Capture the cell that displays the provided text and extract its [X, Y] central coordinate. 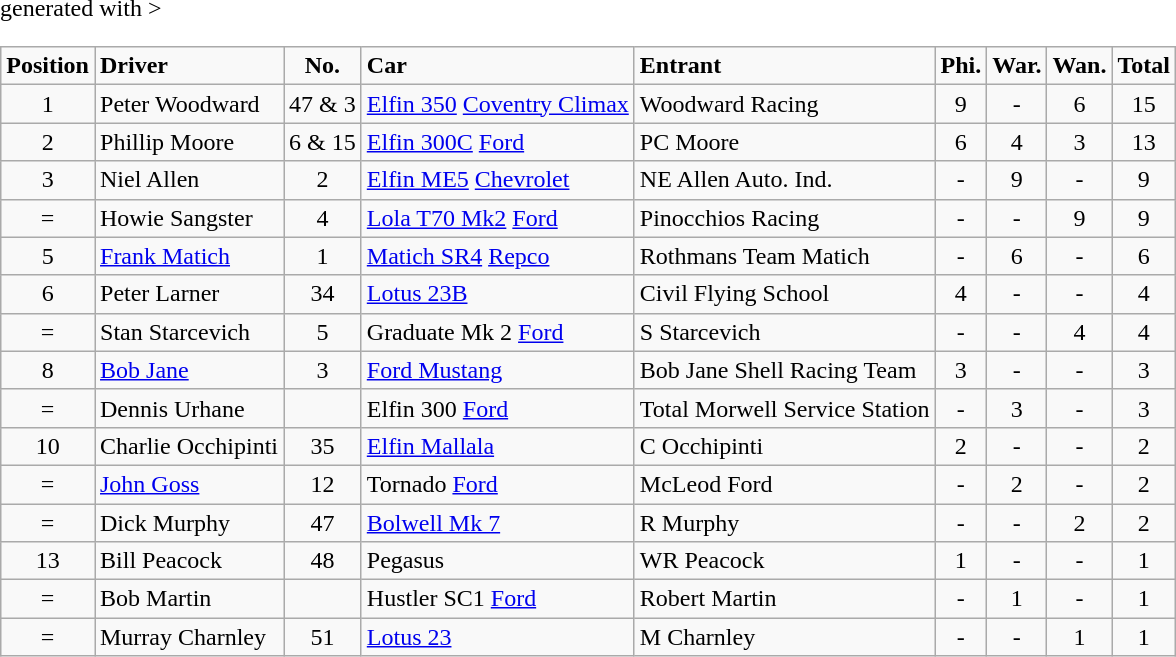
Bob Jane [188, 370]
Position [48, 66]
Lotus 23 [498, 637]
Frank Matich [188, 256]
WR Peacock [784, 561]
Robert Martin [784, 599]
S Starcevich [784, 332]
Civil Flying School [784, 294]
Driver [188, 66]
Tornado Ford [498, 484]
Dick Murphy [188, 523]
Bob Martin [188, 599]
Dennis Urhane [188, 408]
John Goss [188, 484]
Elfin 300C Ford [498, 142]
Peter Woodward [188, 104]
War. [1017, 66]
PC Moore [784, 142]
Howie Sangster [188, 218]
No. [323, 66]
Matich SR4 Repco [498, 256]
Elfin ME5 Chevrolet [498, 180]
34 [323, 294]
C Occhipinti [784, 446]
Pegasus [498, 561]
Stan Starcevich [188, 332]
Niel Allen [188, 180]
M Charnley [784, 637]
51 [323, 637]
Lola T70 Mk2 Ford [498, 218]
Charlie Occhipinti [188, 446]
15 [1144, 104]
Peter Larner [188, 294]
Wan. [1080, 66]
Hustler SC1 Ford [498, 599]
Elfin 350 Coventry Climax [498, 104]
47 & 3 [323, 104]
Bill Peacock [188, 561]
Ford Mustang [498, 370]
Elfin Mallala [498, 446]
McLeod Ford [784, 484]
48 [323, 561]
Phi. [961, 66]
Elfin 300 Ford [498, 408]
NE Allen Auto. Ind. [784, 180]
35 [323, 446]
Lotus 23B [498, 294]
Car [498, 66]
10 [48, 446]
Bob Jane Shell Racing Team [784, 370]
Total Morwell Service Station [784, 408]
6 & 15 [323, 142]
Total [1144, 66]
Entrant [784, 66]
Phillip Moore [188, 142]
8 [48, 370]
Graduate Mk 2 Ford [498, 332]
Murray Charnley [188, 637]
Pinocchios Racing [784, 218]
12 [323, 484]
R Murphy [784, 523]
Bolwell Mk 7 [498, 523]
Rothmans Team Matich [784, 256]
Woodward Racing [784, 104]
47 [323, 523]
